Determine the (x, y) coordinate at the center of the cell enclosing the given text.  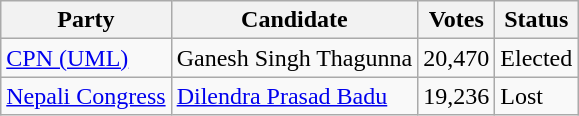
Votes (456, 20)
Party (86, 20)
Elected (536, 58)
Ganesh Singh Thagunna (294, 58)
CPN (UML) (86, 58)
Status (536, 20)
Nepali Congress (86, 96)
Lost (536, 96)
19,236 (456, 96)
Candidate (294, 20)
20,470 (456, 58)
Dilendra Prasad Badu (294, 96)
